Find where the given text appears and provide that cell's center as [x, y] coordinate. 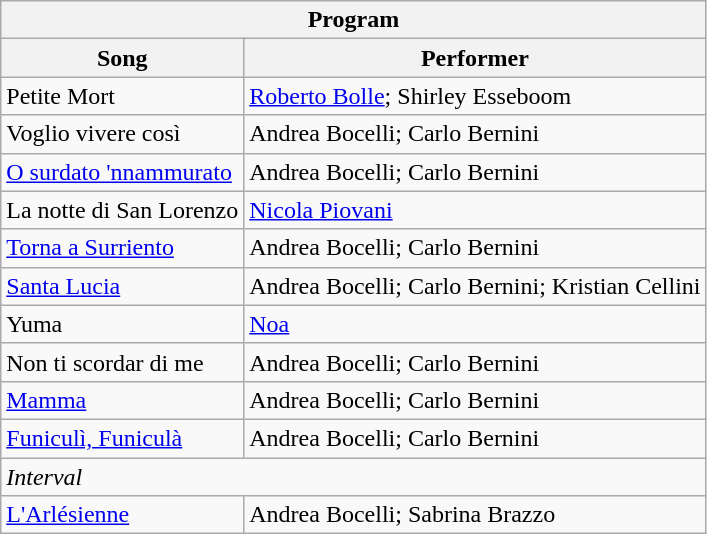
Noa [475, 324]
Program [354, 20]
Non ti scordar di me [122, 362]
La notte di San Lorenzo [122, 210]
Yuma [122, 324]
Song [122, 58]
Interval [354, 477]
L'Arlésienne [122, 515]
Roberto Bolle; Shirley Esseboom [475, 96]
Andrea Bocelli; Carlo Bernini; Kristian Cellini [475, 286]
Andrea Bocelli; Sabrina Brazzo [475, 515]
Petite Mort [122, 96]
O surdato 'nnammurato [122, 172]
Funiculì, Funiculà [122, 438]
Performer [475, 58]
Torna a Surriento [122, 248]
Santa Lucia [122, 286]
Nicola Piovani [475, 210]
Mamma [122, 400]
Voglio vivere così [122, 134]
